Extract the [x, y] coordinate from the center of the cell holding the provided text.  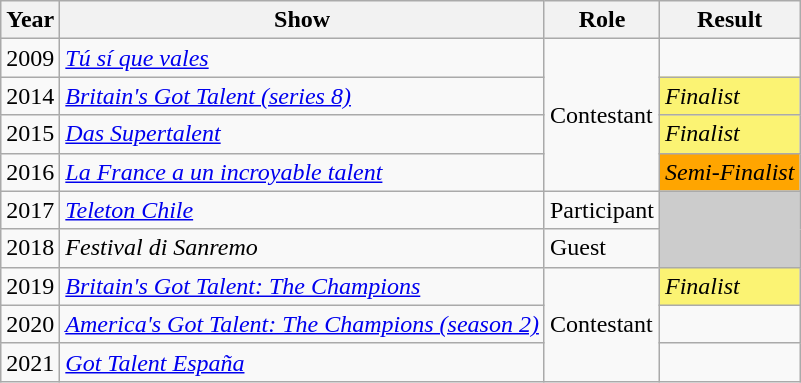
Teleton Chile [302, 210]
Das Supertalent [302, 134]
2015 [30, 134]
2021 [30, 362]
2009 [30, 58]
2014 [30, 96]
Britain's Got Talent (series 8) [302, 96]
Semi-Finalist [729, 172]
Guest [602, 248]
Role [602, 20]
Result [729, 20]
2020 [30, 324]
Britain's Got Talent: The Champions [302, 286]
Participant [602, 210]
Year [30, 20]
La France a un incroyable talent [302, 172]
2016 [30, 172]
Festival di Sanremo [302, 248]
Got Talent España [302, 362]
2019 [30, 286]
2017 [30, 210]
Show [302, 20]
America's Got Talent: The Champions (season 2) [302, 324]
2018 [30, 248]
Tú sí que vales [302, 58]
